Provide the [x, y] coordinate of the cell's center where the given text is located.  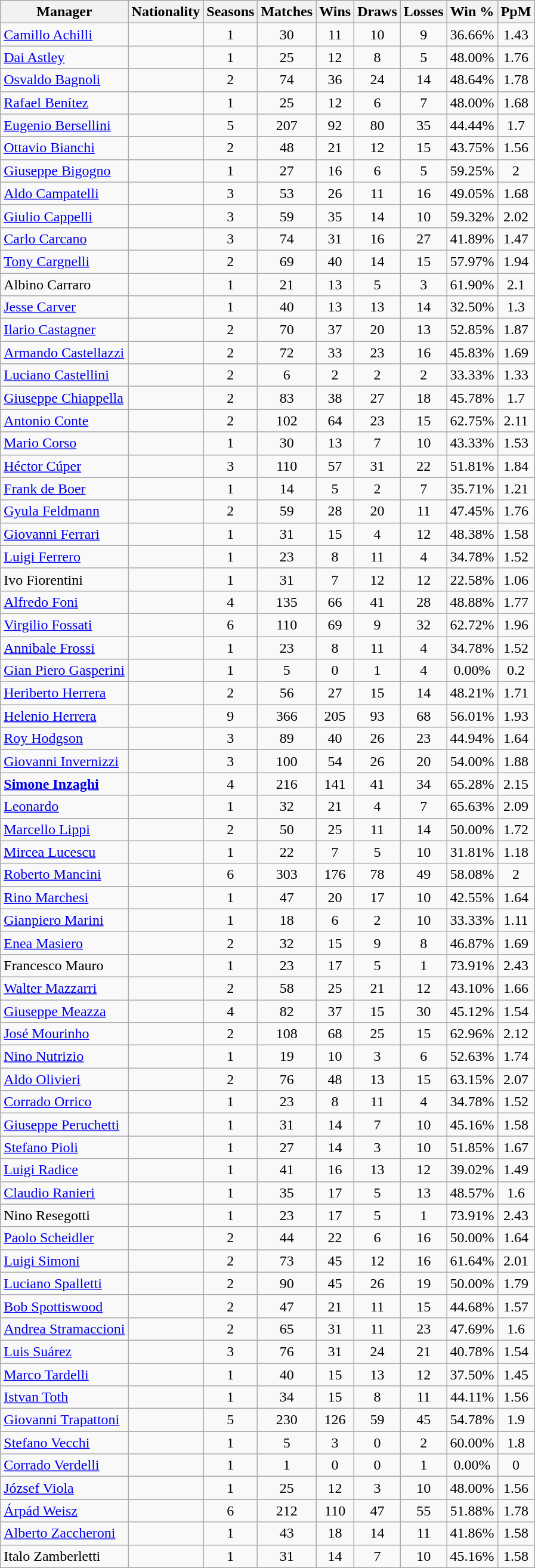
50 [287, 829]
57.97% [472, 261]
Luigi Radice [64, 1170]
42.55% [472, 897]
1.74 [516, 1057]
2.09 [516, 807]
Camillo Achilli [64, 35]
176 [335, 875]
36.66% [472, 35]
83 [287, 398]
49.05% [472, 193]
Walter Mazzarri [64, 988]
48.57% [472, 1193]
57 [335, 466]
51.81% [472, 466]
61.90% [472, 285]
1.43 [516, 35]
Marcello Lippi [64, 829]
39.02% [472, 1170]
Giuseppe Chiappella [64, 398]
2.12 [516, 1034]
45.12% [472, 1011]
PpM [516, 12]
Gyula Feldmann [64, 511]
72 [287, 353]
32.50% [472, 307]
1.57 [516, 1306]
65.63% [472, 807]
Árpád Weisz [64, 1511]
58.08% [472, 875]
1.49 [516, 1170]
44.68% [472, 1306]
Enea Masiero [64, 943]
49 [423, 875]
Losses [423, 12]
44.94% [472, 739]
135 [287, 602]
Wins [335, 12]
József Viola [64, 1488]
2.15 [516, 784]
303 [287, 875]
1.33 [516, 375]
1.67 [516, 1147]
Carlo Carcano [64, 239]
44 [287, 1238]
1.79 [516, 1283]
1.66 [516, 988]
1.18 [516, 852]
Helenio Herrera [64, 716]
Nino Nutrizio [64, 1057]
31.81% [472, 852]
Jesse Carver [64, 307]
Tony Cargnelli [64, 261]
Corrado Verdelli [64, 1465]
Heriberto Herrera [64, 693]
Luigi Simoni [64, 1261]
52.63% [472, 1057]
62.75% [472, 421]
89 [287, 739]
58 [287, 988]
Istvan Toth [64, 1397]
Rafael Benítez [64, 103]
Luigi Ferrero [64, 557]
Manager [64, 12]
102 [287, 421]
Nationality [166, 12]
Marco Tardelli [64, 1374]
43.75% [472, 148]
Giuseppe Peruchetti [64, 1125]
Albino Carraro [64, 285]
Eugenio Bersellini [64, 125]
Bob Spottiswood [64, 1306]
Annibale Frossi [64, 647]
Nino Resegotti [64, 1215]
56 [287, 693]
90 [287, 1283]
141 [335, 784]
Andrea Stramaccioni [64, 1329]
93 [378, 716]
37.50% [472, 1374]
48.64% [472, 80]
Virgilio Fossati [64, 625]
Gian Piero Gasperini [64, 671]
51.85% [472, 1147]
45.83% [472, 353]
62.96% [472, 1034]
Armando Castellazzi [64, 353]
Héctor Cúper [64, 466]
Osvaldo Bagnoli [64, 80]
Giuseppe Meazza [64, 1011]
41.89% [472, 239]
Alfredo Foni [64, 602]
Giovanni Invernizzi [64, 761]
2.07 [516, 1079]
Luis Suárez [64, 1351]
1.53 [516, 443]
Mario Corso [64, 443]
230 [287, 1420]
52.85% [472, 330]
66 [335, 602]
Mircea Lucescu [64, 852]
2.1 [516, 285]
38 [335, 398]
Seasons [230, 12]
Matches [287, 12]
108 [287, 1034]
1.93 [516, 716]
61.64% [472, 1261]
54 [335, 761]
Ottavio Bianchi [64, 148]
1.96 [516, 625]
216 [287, 784]
126 [335, 1420]
59.32% [472, 216]
1.84 [516, 466]
Paolo Scheidler [64, 1238]
70 [287, 330]
0.2 [516, 671]
212 [287, 1511]
100 [287, 761]
35.71% [472, 489]
Giovanni Ferrari [64, 534]
1.45 [516, 1374]
Stefano Vecchi [64, 1443]
1.3 [516, 307]
Win % [472, 12]
56.01% [472, 716]
Italo Zamberletti [64, 1556]
Simone Inzaghi [64, 784]
48.88% [472, 602]
73 [287, 1261]
92 [335, 125]
1.9 [516, 1420]
Frank de Boer [64, 489]
44.44% [472, 125]
65 [287, 1329]
Antonio Conte [64, 421]
1.47 [516, 239]
Draws [378, 12]
1.21 [516, 489]
22.58% [472, 579]
Giulio Cappelli [64, 216]
Dai Astley [64, 57]
Giovanni Trapattoni [64, 1420]
Claudio Ranieri [64, 1193]
Luciano Castellini [64, 375]
53 [287, 193]
33 [335, 353]
1.11 [516, 920]
Rino Marchesi [64, 897]
Roberto Mancini [64, 875]
1.06 [516, 579]
65.28% [472, 784]
43.33% [472, 443]
Ilario Castagner [64, 330]
Aldo Olivieri [64, 1079]
82 [287, 1011]
207 [287, 125]
2.11 [516, 421]
47.45% [472, 511]
1.71 [516, 693]
54.78% [472, 1420]
Alberto Zaccheroni [64, 1533]
51.88% [472, 1511]
1.94 [516, 261]
47.69% [472, 1329]
Corrado Orrico [64, 1102]
80 [378, 125]
48.21% [472, 693]
1.77 [516, 602]
36 [335, 80]
Francesco Mauro [64, 965]
45.78% [472, 398]
44.11% [472, 1397]
62.72% [472, 625]
43 [287, 1533]
60.00% [472, 1443]
1.88 [516, 761]
Luciano Spalletti [64, 1283]
46.87% [472, 943]
Roy Hodgson [64, 739]
54.00% [472, 761]
55 [423, 1511]
59.25% [472, 171]
2.02 [516, 216]
41.86% [472, 1533]
2.01 [516, 1261]
366 [287, 716]
1.8 [516, 1443]
205 [335, 716]
Leonardo [64, 807]
78 [378, 875]
1.87 [516, 330]
64 [335, 421]
43.10% [472, 988]
48.38% [472, 534]
José Mourinho [64, 1034]
Gianpiero Marini [64, 920]
Ivo Fiorentini [64, 579]
Aldo Campatelli [64, 193]
Giuseppe Bigogno [64, 171]
40.78% [472, 1351]
Stefano Pioli [64, 1147]
1.72 [516, 829]
63.15% [472, 1079]
